Determine the (x, y) coordinate at the center of the cell enclosing the given text.  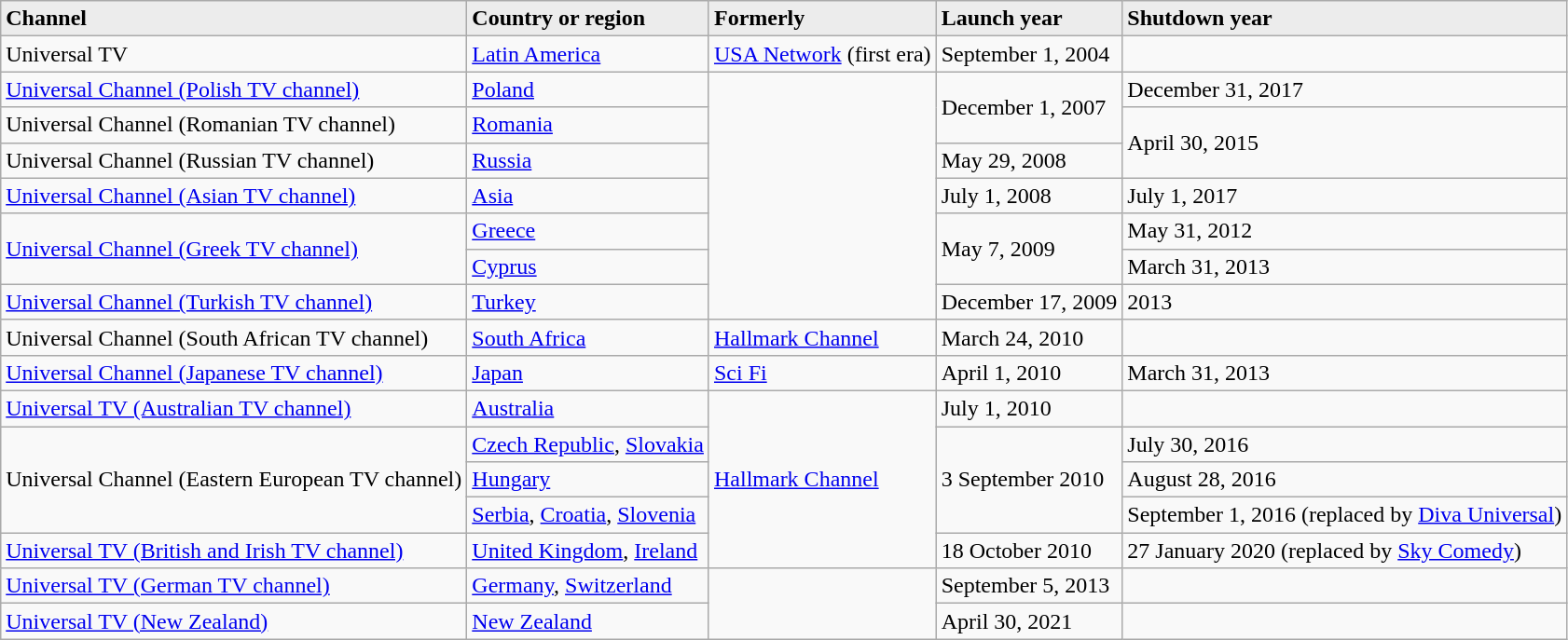
August 28, 2016 (1344, 480)
USA Network (first era) (822, 54)
Universal Channel (Greek TV channel) (234, 249)
December 17, 2009 (1029, 302)
Universal Channel (Turkish TV channel) (234, 302)
Poland (588, 89)
Universal TV (British and Irish TV channel) (234, 551)
Australia (588, 408)
March 24, 2010 (1029, 337)
July 1, 2017 (1344, 196)
Universal TV (New Zealand) (234, 621)
Universal Channel (Romanian TV channel) (234, 125)
May 31, 2012 (1344, 231)
April 30, 2015 (1344, 143)
New Zealand (588, 621)
September 5, 2013 (1029, 586)
Cyprus (588, 266)
July 1, 2010 (1029, 408)
Universal Channel (Eastern European TV channel) (234, 480)
Country or region (588, 19)
Launch year (1029, 19)
United Kingdom, Ireland (588, 551)
Germany, Switzerland (588, 586)
May 7, 2009 (1029, 249)
July 30, 2016 (1344, 444)
Universal TV (234, 54)
27 January 2020 (replaced by Sky Comedy) (1344, 551)
Universal Channel (South African TV channel) (234, 337)
Formerly (822, 19)
May 29, 2008 (1029, 160)
Romania (588, 125)
Greece (588, 231)
December 31, 2017 (1344, 89)
Latin America (588, 54)
September 1, 2016 (replaced by Diva Universal) (1344, 515)
December 1, 2007 (1029, 107)
September 1, 2004 (1029, 54)
Universal TV (German TV channel) (234, 586)
Serbia, Croatia, Slovenia (588, 515)
Universal TV (Australian TV channel) (234, 408)
Asia (588, 196)
Russia (588, 160)
18 October 2010 (1029, 551)
Czech Republic, Slovakia (588, 444)
South Africa (588, 337)
Channel (234, 19)
Japan (588, 373)
Universal Channel (Asian TV channel) (234, 196)
Shutdown year (1344, 19)
Universal Channel (Japanese TV channel) (234, 373)
Universal Channel (Russian TV channel) (234, 160)
Hungary (588, 480)
April 1, 2010 (1029, 373)
Sci Fi (822, 373)
Universal Channel (Polish TV channel) (234, 89)
July 1, 2008 (1029, 196)
Turkey (588, 302)
April 30, 2021 (1029, 621)
3 September 2010 (1029, 480)
2013 (1344, 302)
